Scan for the cell matching the given text and deliver its (x, y) coordinate at center. 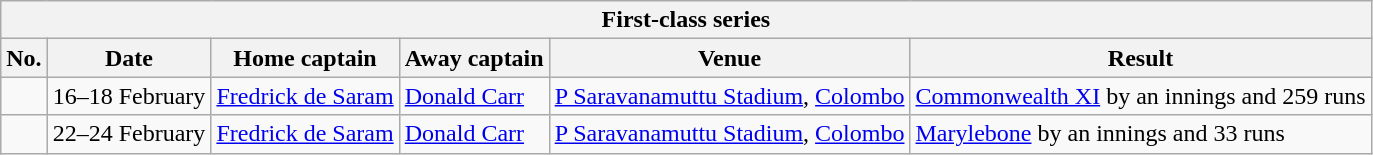
Away captain (474, 58)
Commonwealth XI by an innings and 259 runs (1140, 96)
Venue (730, 58)
16–18 February (129, 96)
Date (129, 58)
Marylebone by an innings and 33 runs (1140, 134)
Result (1140, 58)
22–24 February (129, 134)
No. (24, 58)
Home captain (305, 58)
First-class series (686, 20)
